Find where the given text appears and provide that cell's center as [x, y] coordinate. 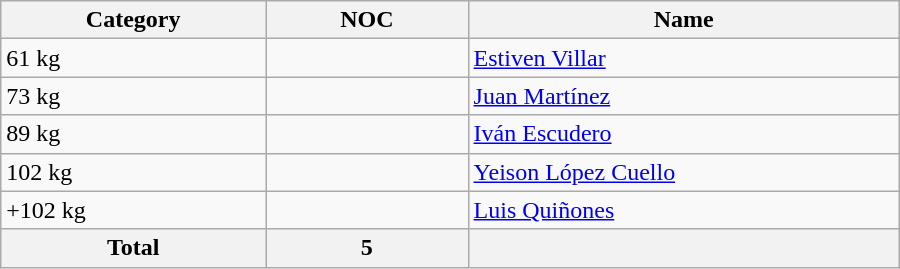
Juan Martínez [684, 96]
Category [134, 20]
5 [367, 248]
+102 kg [134, 210]
Iván Escudero [684, 134]
NOC [367, 20]
89 kg [134, 134]
Luis Quiñones [684, 210]
61 kg [134, 58]
73 kg [134, 96]
102 kg [134, 172]
Yeison López Cuello [684, 172]
Total [134, 248]
Estiven Villar [684, 58]
Name [684, 20]
